For the text-containing cell, return its midpoint in [x, y] coordinate format. 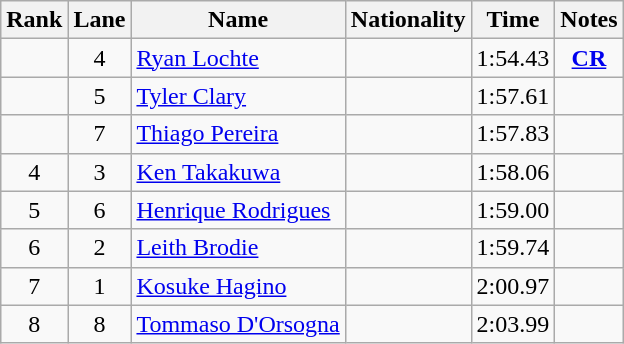
Time [513, 20]
1:59.00 [513, 210]
Ken Takakuwa [238, 172]
Thiago Pereira [238, 134]
Rank [34, 20]
2:00.97 [513, 286]
Ryan Lochte [238, 58]
1:58.06 [513, 172]
1:59.74 [513, 248]
1:57.83 [513, 134]
Tommaso D'Orsogna [238, 324]
Notes [589, 20]
1:54.43 [513, 58]
2 [100, 248]
Name [238, 20]
Kosuke Hagino [238, 286]
Tyler Clary [238, 96]
CR [589, 58]
Lane [100, 20]
1 [100, 286]
Nationality [408, 20]
2:03.99 [513, 324]
3 [100, 172]
1:57.61 [513, 96]
Henrique Rodrigues [238, 210]
Leith Brodie [238, 248]
